Search for the cell housing the specified text and yield its [X, Y] center coordinate. 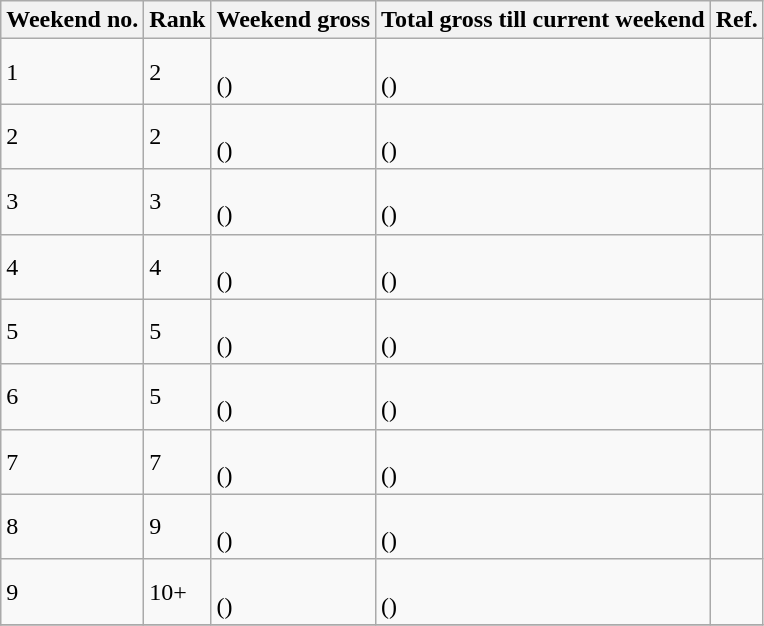
1 [72, 72]
Rank [178, 20]
10+ [178, 592]
Weekend no. [72, 20]
Weekend gross [294, 20]
Ref. [736, 20]
8 [72, 526]
6 [72, 396]
Total gross till current weekend [544, 20]
